Pinpoint the cell where the given text exists, returning its [X, Y] midpoint coordinate. 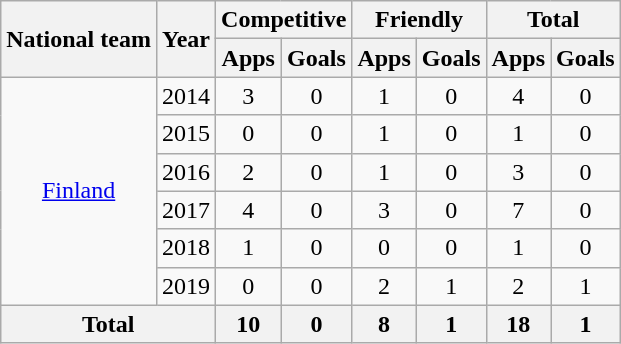
Year [186, 39]
2019 [186, 286]
2015 [186, 134]
7 [518, 210]
18 [518, 324]
Competitive [284, 20]
2017 [186, 210]
National team [79, 39]
2016 [186, 172]
2018 [186, 248]
2014 [186, 96]
8 [384, 324]
Friendly [419, 20]
10 [248, 324]
Finland [79, 191]
